Provide the [X, Y] coordinate of the cell's center where the given text is located.  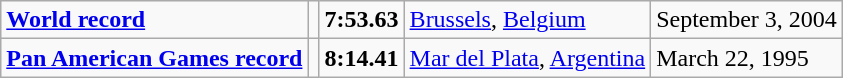
Brussels, Belgium [528, 20]
March 22, 1995 [747, 58]
World record [154, 20]
September 3, 2004 [747, 20]
Pan American Games record [154, 58]
Mar del Plata, Argentina [528, 58]
7:53.63 [362, 20]
8:14.41 [362, 58]
